From the cell containing the given text, extract its center point as (x, y) coordinate. 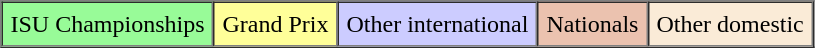
Grand Prix (276, 24)
Other international (438, 24)
Other domestic (730, 24)
ISU Championships (108, 24)
Nationals (592, 24)
